From the cell containing the given text, extract its center point as [x, y] coordinate. 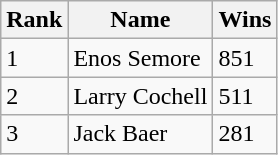
281 [245, 134]
Rank [34, 20]
Larry Cochell [140, 96]
Name [140, 20]
Wins [245, 20]
511 [245, 96]
3 [34, 134]
2 [34, 96]
Enos Semore [140, 58]
1 [34, 58]
851 [245, 58]
Jack Baer [140, 134]
